Detect which cell encompasses the target text, then output its [X, Y] center coordinate. 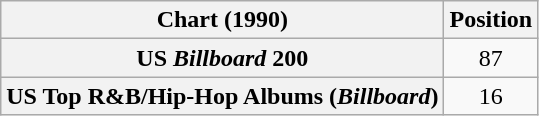
Position [491, 20]
87 [491, 58]
16 [491, 96]
US Top R&B/Hip-Hop Albums (Billboard) [222, 96]
Chart (1990) [222, 20]
US Billboard 200 [222, 58]
